Pinpoint the cell where the given text exists, returning its [x, y] midpoint coordinate. 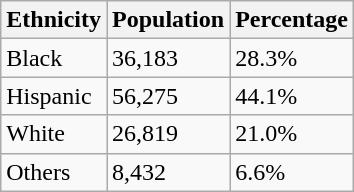
44.1% [292, 96]
Others [54, 172]
28.3% [292, 58]
Black [54, 58]
36,183 [168, 58]
8,432 [168, 172]
56,275 [168, 96]
Population [168, 20]
White [54, 134]
Ethnicity [54, 20]
21.0% [292, 134]
6.6% [292, 172]
Percentage [292, 20]
26,819 [168, 134]
Hispanic [54, 96]
